Locate the cell with the specified text and output its [X, Y] center coordinate. 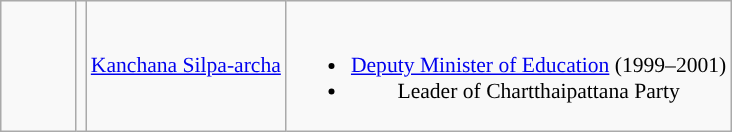
Deputy Minister of Education (1999–2001)Leader of Chartthaipattana Party [508, 66]
Kanchana Silpa-archa [186, 66]
